Output the [X, Y] coordinate of the center of the cell containing the given text.  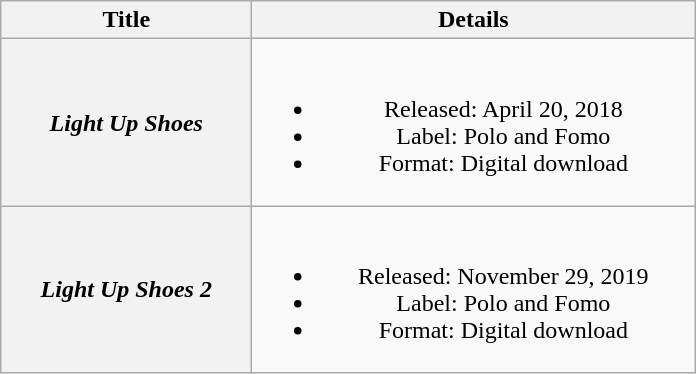
Light Up Shoes 2 [126, 290]
Details [474, 20]
Light Up Shoes [126, 122]
Released: April 20, 2018Label: Polo and FomoFormat: Digital download [474, 122]
Released: November 29, 2019Label: Polo and FomoFormat: Digital download [474, 290]
Title [126, 20]
